Identify which cell holds the provided text, then report its (x, y) central coordinate. 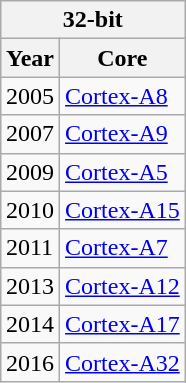
Cortex-A12 (123, 286)
2010 (30, 210)
2016 (30, 362)
Core (123, 58)
Cortex-A7 (123, 248)
Cortex-A5 (123, 172)
Cortex-A8 (123, 96)
2013 (30, 286)
2011 (30, 248)
2014 (30, 324)
Cortex-A32 (123, 362)
2007 (30, 134)
Cortex-A15 (123, 210)
32-bit (92, 20)
Year (30, 58)
Cortex-A9 (123, 134)
Cortex-A17 (123, 324)
2009 (30, 172)
2005 (30, 96)
